Provide the [X, Y] coordinate of the cell's center where the given text is located.  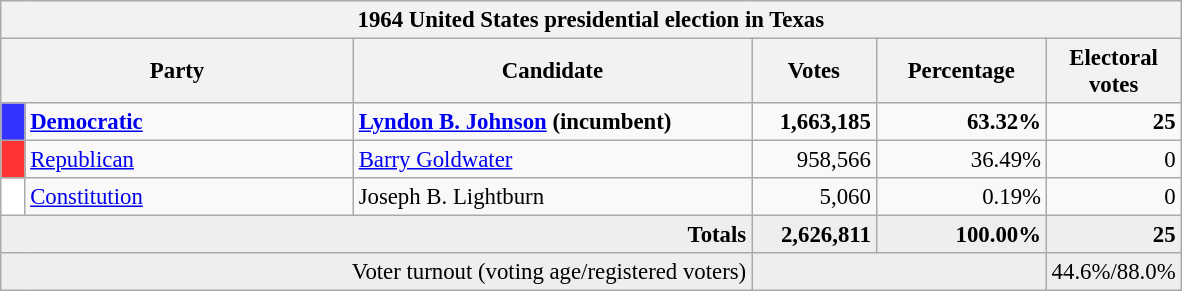
5,060 [814, 197]
0.19% [961, 197]
Percentage [961, 72]
Joseph B. Lightburn [552, 197]
Electoral votes [1114, 72]
36.49% [961, 160]
Democratic [189, 122]
2,626,811 [814, 235]
Republican [189, 160]
1964 United States presidential election in Texas [591, 20]
Constitution [189, 197]
Votes [814, 72]
63.32% [961, 122]
Lyndon B. Johnson (incumbent) [552, 122]
100.00% [961, 235]
Totals [376, 235]
Barry Goldwater [552, 160]
1,663,185 [814, 122]
Party [178, 72]
958,566 [814, 160]
Candidate [552, 72]
